Output the [X, Y] coordinate of the center of the cell containing the given text.  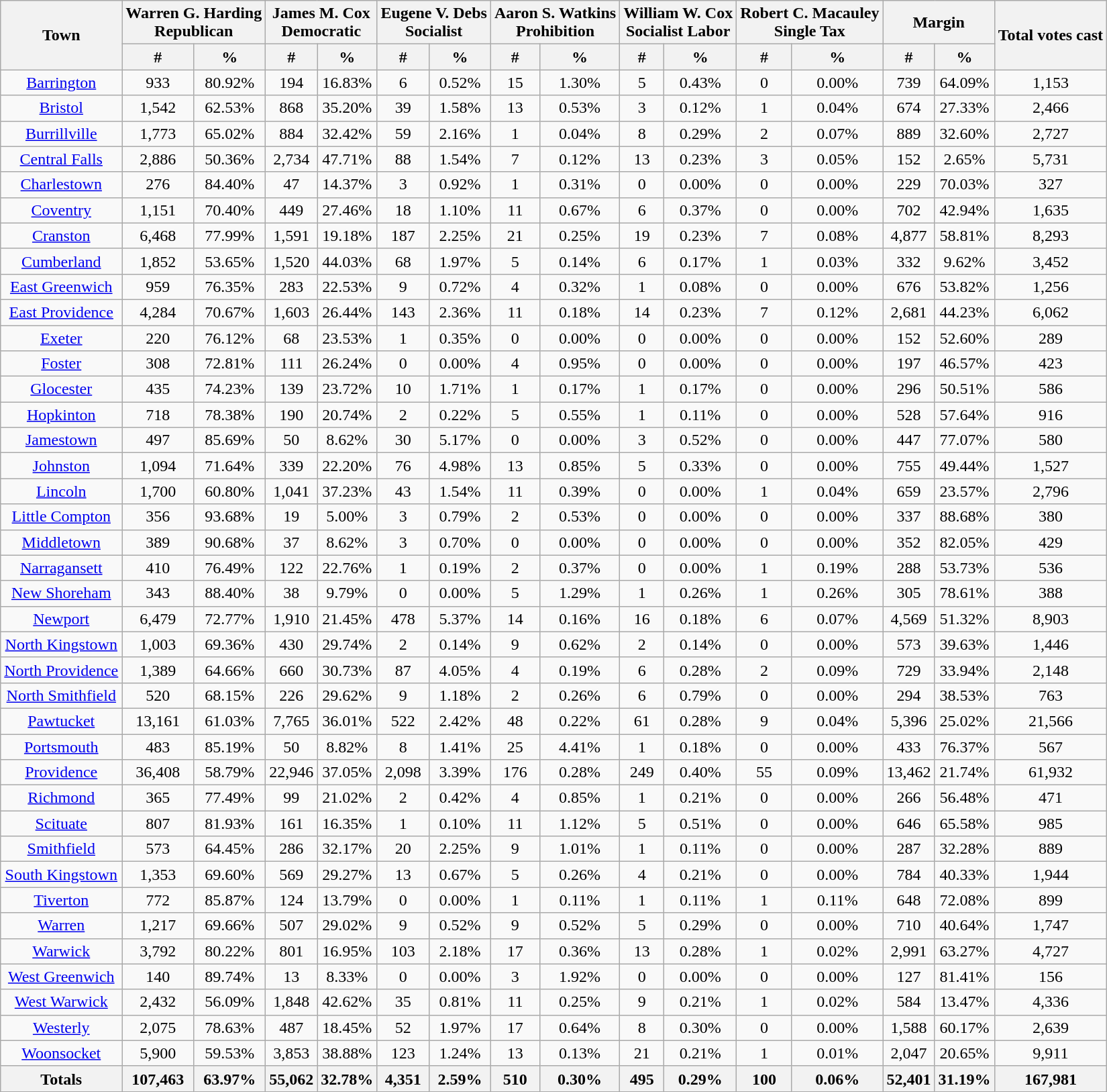
88.68% [965, 517]
32.60% [965, 134]
90.68% [229, 542]
433 [908, 747]
87 [403, 670]
Charlestown [62, 185]
51.32% [965, 619]
4,351 [403, 1079]
Lincoln [62, 491]
4,877 [908, 236]
Burrillville [62, 134]
2,098 [403, 773]
884 [291, 134]
1,852 [158, 261]
22.53% [348, 287]
449 [291, 210]
0.42% [460, 798]
64.66% [229, 670]
48 [515, 721]
4.05% [460, 670]
266 [908, 798]
100 [765, 1079]
53.82% [965, 287]
38 [291, 593]
2,681 [908, 312]
69.60% [229, 875]
80.92% [229, 83]
Narragansett [62, 568]
190 [291, 415]
763 [1051, 695]
2,047 [908, 1053]
63.27% [965, 951]
2.16% [460, 134]
1.71% [460, 389]
East Greenwich [62, 287]
21.45% [348, 619]
2.36% [460, 312]
140 [158, 977]
Foster [62, 364]
29.27% [348, 875]
13,161 [158, 721]
78.38% [229, 415]
567 [1051, 747]
16.83% [348, 83]
1,700 [158, 491]
18.45% [348, 1028]
85.87% [229, 900]
57.64% [965, 415]
0.10% [460, 824]
80.22% [229, 951]
1,520 [291, 261]
123 [403, 1053]
18 [403, 210]
72.81% [229, 364]
37 [291, 542]
710 [908, 926]
772 [158, 900]
143 [403, 312]
899 [1051, 900]
111 [291, 364]
327 [1051, 185]
13.79% [348, 900]
1,446 [1051, 644]
23.57% [965, 491]
Westerly [62, 1028]
47 [291, 185]
161 [291, 824]
33.94% [965, 670]
49.44% [965, 466]
52,401 [908, 1079]
337 [908, 517]
88.40% [229, 593]
226 [291, 695]
30 [403, 440]
2,075 [158, 1028]
16.95% [348, 951]
32.78% [348, 1079]
646 [908, 824]
107,463 [158, 1079]
26.24% [348, 364]
61.03% [229, 721]
1,151 [158, 210]
483 [158, 747]
1.41% [460, 747]
520 [158, 695]
16.35% [348, 824]
1,910 [291, 619]
2.18% [460, 951]
1,848 [291, 1002]
287 [908, 849]
Margin [939, 23]
0.72% [460, 287]
1,944 [1051, 875]
332 [908, 261]
380 [1051, 517]
5.17% [460, 440]
39.63% [965, 644]
Town [62, 35]
Johnston [62, 466]
1,588 [908, 1028]
89.74% [229, 977]
0.39% [580, 491]
156 [1051, 977]
1,003 [158, 644]
674 [908, 108]
4,336 [1051, 1002]
James M. CoxDemocratic [321, 23]
0.95% [580, 364]
1,747 [1051, 926]
1,256 [1051, 287]
0.55% [580, 415]
46.57% [965, 364]
74.23% [229, 389]
35.20% [348, 108]
3,792 [158, 951]
1.12% [580, 824]
East Providence [62, 312]
471 [1051, 798]
60.17% [965, 1028]
1,591 [291, 236]
37.23% [348, 491]
676 [908, 287]
23.53% [348, 338]
59.53% [229, 1053]
85.69% [229, 440]
63.97% [229, 1079]
20.65% [965, 1053]
29.74% [348, 644]
53.73% [965, 568]
167,981 [1051, 1079]
76 [403, 466]
43 [403, 491]
0.81% [460, 1002]
308 [158, 364]
27.33% [965, 108]
52 [403, 1028]
0.03% [837, 261]
1,153 [1051, 83]
4,569 [908, 619]
93.68% [229, 517]
2,432 [158, 1002]
69.66% [229, 926]
197 [908, 364]
23.72% [348, 389]
West Warwick [62, 1002]
Middletown [62, 542]
528 [908, 415]
4.98% [460, 466]
294 [908, 695]
0.70% [460, 542]
78.63% [229, 1028]
1,041 [291, 491]
64.45% [229, 849]
2,886 [158, 159]
430 [291, 644]
53.65% [229, 261]
1,773 [158, 134]
3.39% [460, 773]
Scituate [62, 824]
61,932 [1051, 773]
648 [908, 900]
356 [158, 517]
44.23% [965, 312]
423 [1051, 364]
Little Compton [62, 517]
Newport [62, 619]
Central Falls [62, 159]
South Kingstown [62, 875]
20 [403, 849]
495 [642, 1079]
9.79% [348, 593]
39 [403, 108]
286 [291, 849]
19.18% [348, 236]
487 [291, 1028]
26.44% [348, 312]
Cranston [62, 236]
3,853 [291, 1053]
8.82% [348, 747]
Richmond [62, 798]
52.60% [965, 338]
388 [1051, 593]
2,639 [1051, 1028]
9.62% [965, 261]
Warren [62, 926]
71.64% [229, 466]
62.53% [229, 108]
56.48% [965, 798]
27.46% [348, 210]
65.02% [229, 134]
2,796 [1051, 491]
70.40% [229, 210]
13,462 [908, 773]
4,727 [1051, 951]
2,991 [908, 951]
1,635 [1051, 210]
58.79% [229, 773]
22,946 [291, 773]
296 [908, 389]
289 [1051, 338]
38.88% [348, 1053]
32.28% [965, 849]
4.41% [580, 747]
1,389 [158, 670]
10 [403, 389]
77.49% [229, 798]
5.37% [460, 619]
84.40% [229, 185]
47.71% [348, 159]
0.40% [700, 773]
61 [642, 721]
739 [908, 83]
5,731 [1051, 159]
44.03% [348, 261]
1,542 [158, 108]
Pawtucket [62, 721]
Woonsocket [62, 1053]
5.00% [348, 517]
584 [908, 1002]
New Shoreham [62, 593]
389 [158, 542]
Portsmouth [62, 747]
0.92% [460, 185]
81.93% [229, 824]
16 [642, 619]
4,284 [158, 312]
1.58% [460, 108]
22.76% [348, 568]
801 [291, 951]
1,353 [158, 875]
5,396 [908, 721]
29.62% [348, 695]
29.02% [348, 926]
580 [1051, 440]
365 [158, 798]
283 [291, 287]
Glocester [62, 389]
Hopkinton [62, 415]
1.24% [460, 1053]
Barrington [62, 83]
68.15% [229, 695]
20.74% [348, 415]
15 [515, 83]
2.42% [460, 721]
1.92% [580, 977]
8.33% [348, 977]
Cumberland [62, 261]
0.05% [837, 159]
North Providence [62, 670]
6,468 [158, 236]
569 [291, 875]
76.35% [229, 287]
0.32% [580, 287]
249 [642, 773]
352 [908, 542]
339 [291, 466]
Robert C. MacauleySingle Tax [810, 23]
1.18% [460, 695]
784 [908, 875]
0.64% [580, 1028]
1.29% [580, 593]
124 [291, 900]
Smithfield [62, 849]
21.74% [965, 773]
30.73% [348, 670]
807 [158, 824]
0.62% [580, 644]
127 [908, 977]
2.65% [965, 159]
1.30% [580, 83]
77.07% [965, 440]
31.19% [965, 1079]
25 [515, 747]
702 [908, 210]
447 [908, 440]
North Smithfield [62, 695]
435 [158, 389]
755 [908, 466]
14.37% [348, 185]
69.36% [229, 644]
305 [908, 593]
36,408 [158, 773]
William W. CoxSocialist Labor [678, 23]
6,479 [158, 619]
55,062 [291, 1079]
42.62% [348, 1002]
0.33% [700, 466]
288 [908, 568]
Totals [62, 1079]
1,217 [158, 926]
7,765 [291, 721]
32.42% [348, 134]
2,466 [1051, 108]
76.12% [229, 338]
8,293 [1051, 236]
220 [158, 338]
659 [908, 491]
22.20% [348, 466]
0.31% [580, 185]
81.41% [965, 977]
50.36% [229, 159]
72.77% [229, 619]
59 [403, 134]
6,062 [1051, 312]
40.64% [965, 926]
Aaron S. WatkinsProhibition [555, 23]
82.05% [965, 542]
933 [158, 83]
0.16% [580, 619]
187 [403, 236]
343 [158, 593]
718 [158, 415]
35 [403, 1002]
32.17% [348, 849]
507 [291, 926]
8,903 [1051, 619]
2,734 [291, 159]
64.09% [965, 83]
76.49% [229, 568]
Exeter [62, 338]
139 [291, 389]
959 [158, 287]
21.02% [348, 798]
38.53% [965, 695]
Bristol [62, 108]
276 [158, 185]
0.35% [460, 338]
122 [291, 568]
2,727 [1051, 134]
Total votes cast [1051, 35]
916 [1051, 415]
40.33% [965, 875]
Eugene V. DebsSocialist [434, 23]
Jamestown [62, 440]
56.09% [229, 1002]
5,900 [158, 1053]
586 [1051, 389]
Warren G. HardingRepublican [194, 23]
50.51% [965, 389]
Coventry [62, 210]
2,148 [1051, 670]
70.03% [965, 185]
1.10% [460, 210]
729 [908, 670]
13.47% [965, 1002]
510 [515, 1079]
Warwick [62, 951]
42.94% [965, 210]
0.36% [580, 951]
9,911 [1051, 1053]
0.13% [580, 1053]
21,566 [1051, 721]
176 [515, 773]
660 [291, 670]
103 [403, 951]
76.37% [965, 747]
0.06% [837, 1079]
985 [1051, 824]
0.51% [700, 824]
1.01% [580, 849]
868 [291, 108]
25.02% [965, 721]
58.81% [965, 236]
1,527 [1051, 466]
60.80% [229, 491]
1,603 [291, 312]
0.43% [700, 83]
1,094 [158, 466]
65.58% [965, 824]
70.67% [229, 312]
410 [158, 568]
Providence [62, 773]
36.01% [348, 721]
497 [158, 440]
0.01% [837, 1053]
37.05% [348, 773]
88 [403, 159]
West Greenwich [62, 977]
78.61% [965, 593]
536 [1051, 568]
85.19% [229, 747]
194 [291, 83]
478 [403, 619]
72.08% [965, 900]
99 [291, 798]
55 [765, 773]
3,452 [1051, 261]
77.99% [229, 236]
429 [1051, 542]
522 [403, 721]
Tiverton [62, 900]
229 [908, 185]
2.59% [460, 1079]
North Kingstown [62, 644]
